From the cell containing the given text, extract its center point as (X, Y) coordinate. 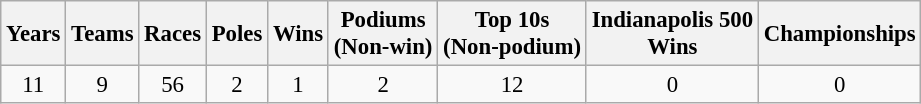
1 (298, 85)
12 (512, 85)
Podiums(Non-win) (382, 34)
Indianapolis 500Wins (672, 34)
Years (34, 34)
Wins (298, 34)
Poles (236, 34)
9 (102, 85)
Championships (840, 34)
11 (34, 85)
Races (173, 34)
Teams (102, 34)
Top 10s(Non-podium) (512, 34)
56 (173, 85)
